From the cell containing the given text, extract its center point as (X, Y) coordinate. 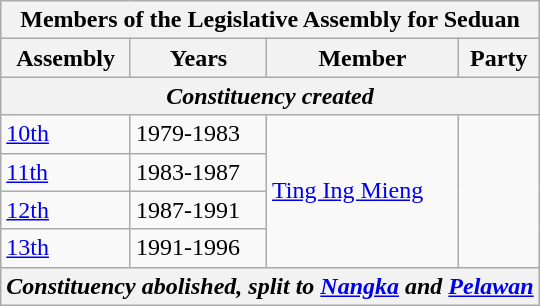
13th (66, 248)
10th (66, 134)
Assembly (66, 58)
Constituency abolished, split to Nangka and Pelawan (270, 286)
1991-1996 (198, 248)
Years (198, 58)
Constituency created (270, 96)
1987-1991 (198, 210)
1979-1983 (198, 134)
Member (363, 58)
1983-1987 (198, 172)
11th (66, 172)
Ting Ing Mieng (363, 191)
Party (498, 58)
12th (66, 210)
Members of the Legislative Assembly for Seduan (270, 20)
